Return the (x, y) coordinate for the center point of the cell that contains the specified text.  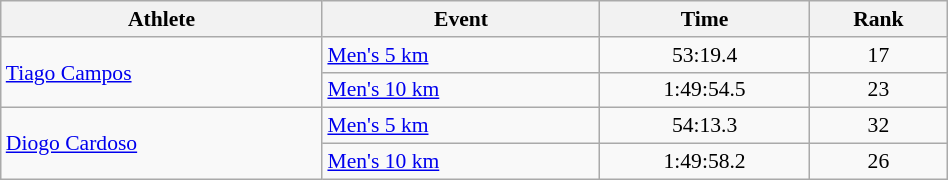
Tiago Campos (162, 72)
Athlete (162, 19)
Time (705, 19)
1:49:54.5 (705, 90)
Diogo Cardoso (162, 144)
Event (460, 19)
53:19.4 (705, 55)
23 (879, 90)
32 (879, 126)
17 (879, 55)
26 (879, 162)
Rank (879, 19)
1:49:58.2 (705, 162)
54:13.3 (705, 126)
